Return [x, y] of the center of cell containing provided text 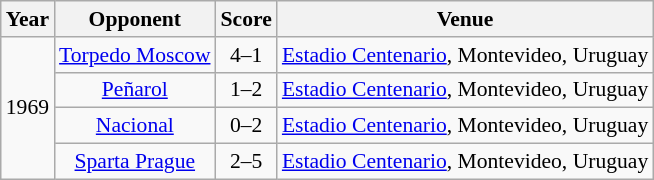
Opponent [135, 19]
Year [28, 19]
1–2 [246, 90]
Sparta Prague [135, 162]
Nacional [135, 126]
2–5 [246, 162]
Score [246, 19]
Venue [465, 19]
0–2 [246, 126]
1969 [28, 108]
Peñarol [135, 90]
Torpedo Moscow [135, 55]
4–1 [246, 55]
